Search for the cell housing the specified text and yield its (x, y) center coordinate. 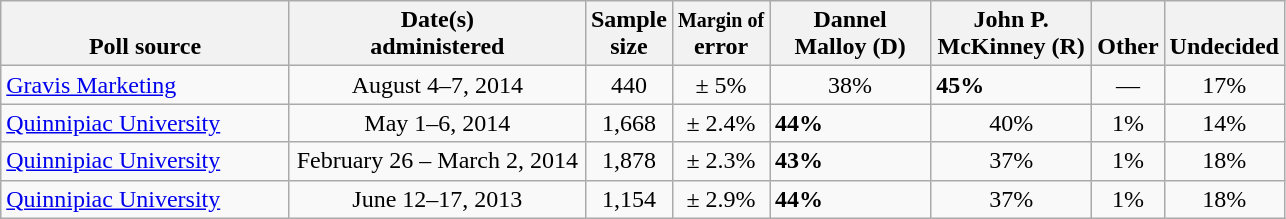
Margin oferror (720, 34)
45% (1012, 85)
1,154 (628, 199)
43% (850, 161)
± 2.9% (720, 199)
Samplesize (628, 34)
440 (628, 85)
± 5% (720, 85)
August 4–7, 2014 (437, 85)
— (1128, 85)
± 2.4% (720, 123)
Date(s)administered (437, 34)
1,878 (628, 161)
Other (1128, 34)
May 1–6, 2014 (437, 123)
40% (1012, 123)
Poll source (146, 34)
14% (1224, 123)
Gravis Marketing (146, 85)
1,668 (628, 123)
Undecided (1224, 34)
± 2.3% (720, 161)
John P.McKinney (R) (1012, 34)
June 12–17, 2013 (437, 199)
17% (1224, 85)
38% (850, 85)
DannelMalloy (D) (850, 34)
February 26 – March 2, 2014 (437, 161)
